Capture the cell that displays the provided text and extract its (x, y) central coordinate. 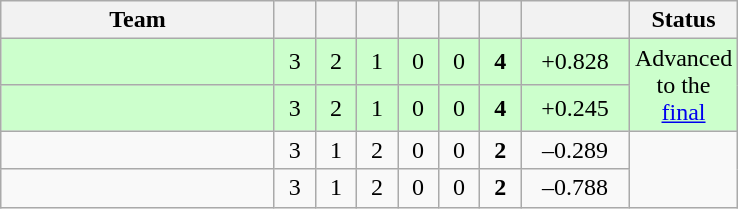
Advanced to the final (684, 85)
Team (138, 20)
–0.289 (576, 150)
–0.788 (576, 188)
+0.245 (576, 108)
+0.828 (576, 62)
Status (684, 20)
